Provide the (x, y) coordinate of the cell's center where the given text is located.  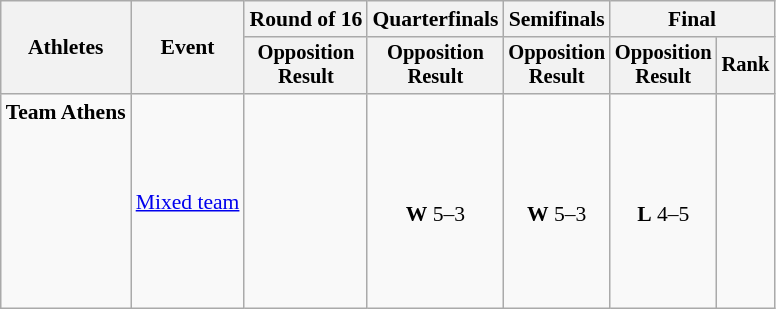
Round of 16 (306, 19)
Mixed team (188, 201)
Final (692, 19)
Semifinals (556, 19)
Rank (746, 66)
L 4–5 (664, 201)
Quarterfinals (435, 19)
Team Athens (66, 201)
Event (188, 48)
Athletes (66, 48)
